Extract the [x, y] coordinate from the center of the cell holding the provided text.  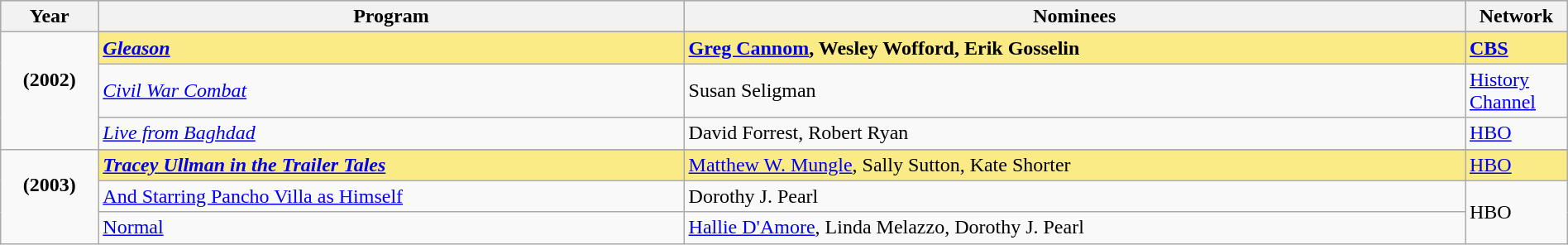
(2003) [50, 196]
Network [1517, 17]
Gleason [391, 48]
Susan Seligman [1074, 91]
(2002) [50, 91]
History Channel [1517, 91]
And Starring Pancho Villa as Himself [391, 196]
Normal [391, 228]
Nominees [1074, 17]
Dorothy J. Pearl [1074, 196]
Year [50, 17]
Greg Cannom, Wesley Wofford, Erik Gosselin [1074, 48]
Tracey Ullman in the Trailer Tales [391, 165]
Matthew W. Mungle, Sally Sutton, Kate Shorter [1074, 165]
Live from Baghdad [391, 133]
David Forrest, Robert Ryan [1074, 133]
Civil War Combat [391, 91]
Program [391, 17]
Hallie D'Amore, Linda Melazzo, Dorothy J. Pearl [1074, 228]
CBS [1517, 48]
